Detect which cell encompasses the target text, then output its [x, y] center coordinate. 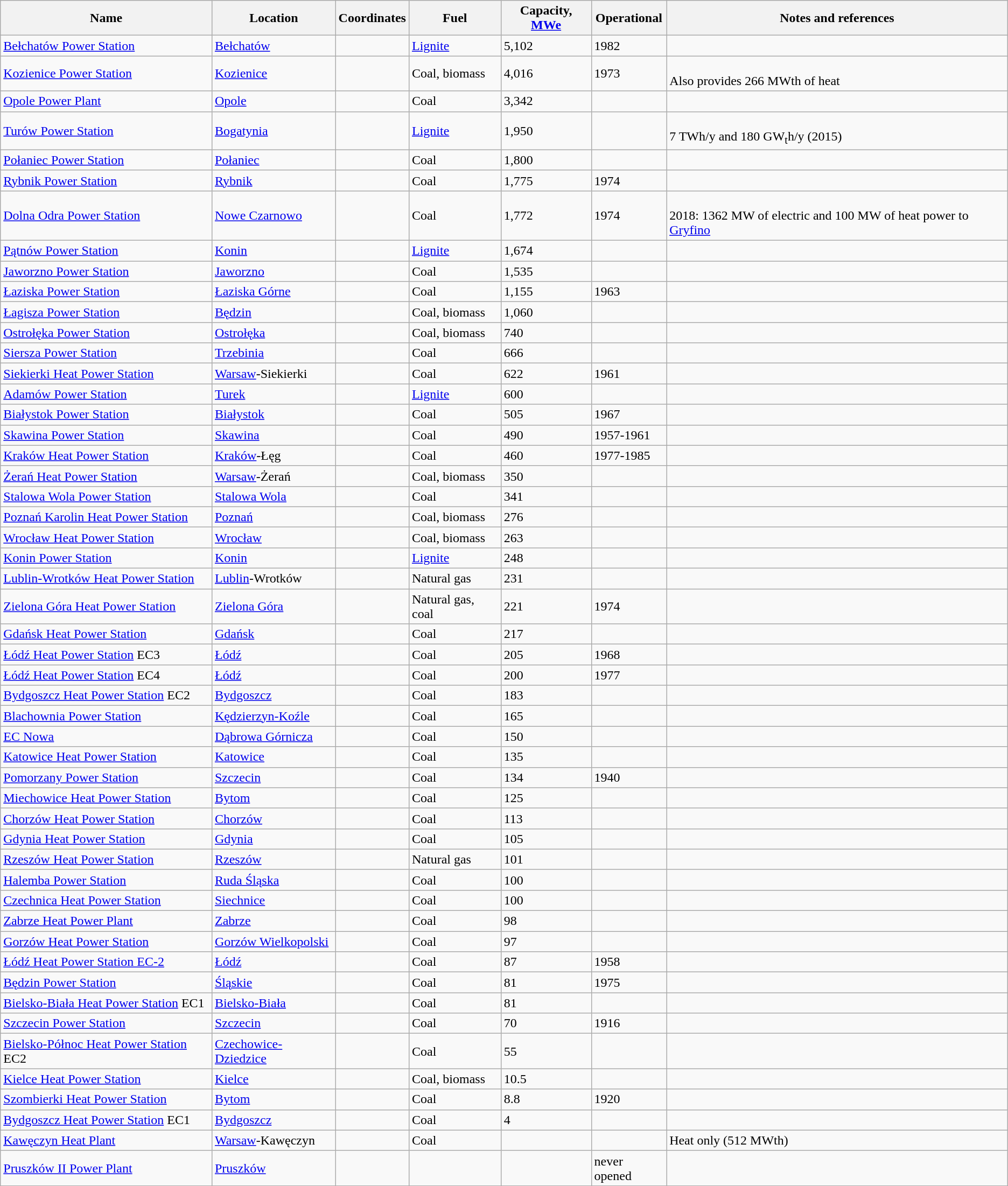
Połaniec Power Station [107, 160]
263 [546, 537]
Poznań [274, 517]
Halemba Power Station [107, 880]
101 [546, 859]
1957-1961 [629, 435]
113 [546, 818]
Żerań Heat Power Station [107, 476]
Gdańsk [274, 634]
1963 [629, 292]
Zielona Góra Heat Power Station [107, 606]
1,155 [546, 292]
183 [546, 696]
Białystok Power Station [107, 415]
200 [546, 675]
1975 [629, 983]
Siekierki Heat Power Station [107, 374]
Bełchatów Power Station [107, 46]
Rybnik Power Station [107, 180]
5,102 [546, 46]
Nowe Czarnowo [274, 215]
8.8 [546, 1099]
1973 [629, 73]
666 [546, 353]
Rybnik [274, 180]
1920 [629, 1099]
Gorzów Heat Power Station [107, 942]
98 [546, 921]
1977-1985 [629, 455]
55 [546, 1051]
350 [546, 476]
Dąbrowa Górnicza [274, 736]
Śląskie [274, 983]
Szczecin Power Station [107, 1023]
70 [546, 1023]
4,016 [546, 73]
Łódź Heat Power Station EC3 [107, 655]
Gdynia [274, 839]
125 [546, 798]
276 [546, 517]
1,772 [546, 215]
1982 [629, 46]
Kielce [274, 1079]
4 [546, 1120]
Siersza Power Station [107, 353]
Kraków-Łęg [274, 455]
Połaniec [274, 160]
740 [546, 333]
Łódź Heat Power Station EC-2 [107, 962]
622 [546, 374]
Bogatynia [274, 130]
1968 [629, 655]
Operational [629, 18]
Łódź Heat Power Station EC4 [107, 675]
Warsaw-Kawęczyn [274, 1140]
Rzeszów [274, 859]
Będzin Power Station [107, 983]
Konin Power Station [107, 558]
Kielce Heat Power Station [107, 1079]
Also provides 266 MWth of heat [837, 73]
Jaworzno Power Station [107, 271]
Opole Power Plant [107, 101]
Coordinates [372, 18]
3,342 [546, 101]
Łaziska Power Station [107, 292]
Gdańsk Heat Power Station [107, 634]
Ostrołęka Power Station [107, 333]
Kozienice Power Station [107, 73]
Miechowice Heat Power Station [107, 798]
205 [546, 655]
248 [546, 558]
Gorzów Wielkopolski [274, 942]
Blachownia Power Station [107, 716]
Ruda Śląska [274, 880]
105 [546, 839]
165 [546, 716]
7 TWh/y and 180 GWth/y (2015) [837, 130]
Trzebinia [274, 353]
1,060 [546, 312]
Turek [274, 394]
Name [107, 18]
Bełchatów [274, 46]
Warsaw-Żerań [274, 476]
Bielsko-Biała Heat Power Station EC1 [107, 1003]
1,674 [546, 251]
1,800 [546, 160]
Lublin-Wrotków Heat Power Station [107, 579]
Siechnice [274, 900]
2018: 1362 MW of electric and 100 MW of heat power to Gryfino [837, 215]
1,535 [546, 271]
Warsaw-Siekierki [274, 374]
Wrocław [274, 537]
460 [546, 455]
Kawęczyn Heat Plant [107, 1140]
Stalowa Wola [274, 496]
1977 [629, 675]
Kraków Heat Power Station [107, 455]
Katowice Heat Power Station [107, 757]
1961 [629, 374]
Katowice [274, 757]
Skawina [274, 435]
Ostrołęka [274, 333]
Czechnica Heat Power Station [107, 900]
Lublin-Wrotków [274, 579]
Skawina Power Station [107, 435]
134 [546, 777]
231 [546, 579]
Zabrze [274, 921]
221 [546, 606]
Szombierki Heat Power Station [107, 1099]
Bydgoszcz Heat Power Station EC1 [107, 1120]
Bydgoszcz Heat Power Station EC2 [107, 696]
1958 [629, 962]
Rzeszów Heat Power Station [107, 859]
Fuel [454, 18]
505 [546, 415]
Pątnów Power Station [107, 251]
Turów Power Station [107, 130]
Wrocław Heat Power Station [107, 537]
Adamów Power Station [107, 394]
Chorzów [274, 818]
Heat only (512 MWth) [837, 1140]
600 [546, 394]
Kędzierzyn-Koźle [274, 716]
490 [546, 435]
Location [274, 18]
341 [546, 496]
10.5 [546, 1079]
Stalowa Wola Power Station [107, 496]
Pruszków [274, 1168]
Jaworzno [274, 271]
Capacity, MWe [546, 18]
Natural gas, coal [454, 606]
1967 [629, 415]
Bielsko-Północ Heat Power Station EC2 [107, 1051]
EC Nowa [107, 736]
Gdynia Heat Power Station [107, 839]
Notes and references [837, 18]
1,950 [546, 130]
Czechowice-Dziedzice [274, 1051]
Bielsko-Biała [274, 1003]
Kozienice [274, 73]
97 [546, 942]
217 [546, 634]
Pomorzany Power Station [107, 777]
Dolna Odra Power Station [107, 215]
1940 [629, 777]
1916 [629, 1023]
never opened [629, 1168]
Zielona Góra [274, 606]
87 [546, 962]
Pruszków II Power Plant [107, 1168]
1,775 [546, 180]
Będzin [274, 312]
135 [546, 757]
Białystok [274, 415]
150 [546, 736]
Chorzów Heat Power Station [107, 818]
Łaziska Górne [274, 292]
Łagisza Power Station [107, 312]
Zabrze Heat Power Plant [107, 921]
Opole [274, 101]
Poznań Karolin Heat Power Station [107, 517]
